Return the (X, Y) coordinate for the center point of the cell that contains the specified text.  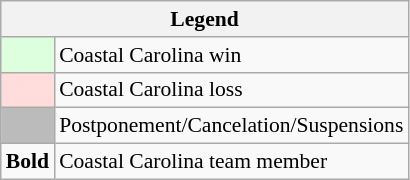
Postponement/Cancelation/Suspensions (231, 126)
Bold (28, 162)
Coastal Carolina team member (231, 162)
Coastal Carolina loss (231, 90)
Legend (205, 19)
Coastal Carolina win (231, 55)
